Find where the given text appears and provide that cell's center as (x, y) coordinate. 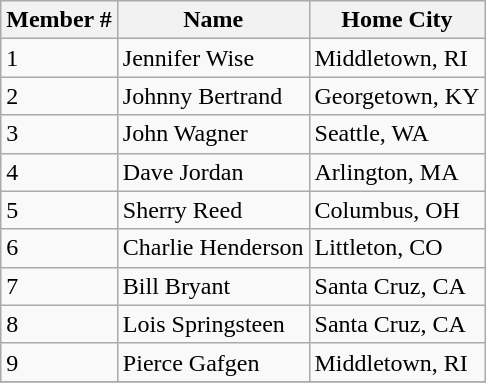
Johnny Bertrand (213, 96)
3 (60, 134)
Dave Jordan (213, 172)
2 (60, 96)
Charlie Henderson (213, 248)
Lois Springsteen (213, 324)
Member # (60, 20)
7 (60, 286)
Jennifer Wise (213, 58)
Pierce Gafgen (213, 362)
9 (60, 362)
1 (60, 58)
Georgetown, KY (397, 96)
Arlington, MA (397, 172)
Home City (397, 20)
4 (60, 172)
Columbus, OH (397, 210)
5 (60, 210)
John Wagner (213, 134)
Bill Bryant (213, 286)
Seattle, WA (397, 134)
6 (60, 248)
Name (213, 20)
8 (60, 324)
Sherry Reed (213, 210)
Littleton, CO (397, 248)
